Extract the (X, Y) coordinate from the center of the cell holding the provided text.  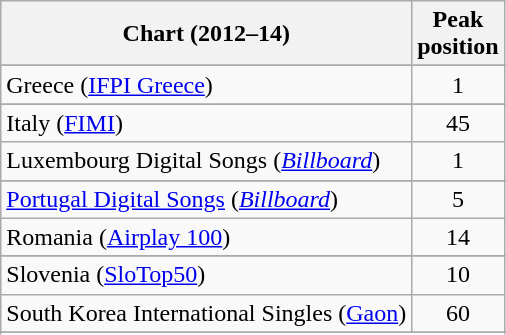
45 (458, 123)
Chart (2012–14) (206, 34)
South Korea International Singles (Gaon) (206, 313)
60 (458, 313)
10 (458, 275)
14 (458, 237)
Luxembourg Digital Songs (Billboard) (206, 161)
5 (458, 199)
Romania (Airplay 100) (206, 237)
Slovenia (SloTop50) (206, 275)
Italy (FIMI) (206, 123)
Portugal Digital Songs (Billboard) (206, 199)
Greece (IFPI Greece) (206, 85)
Peakposition (458, 34)
